Identify which cell holds the provided text, then report its (x, y) central coordinate. 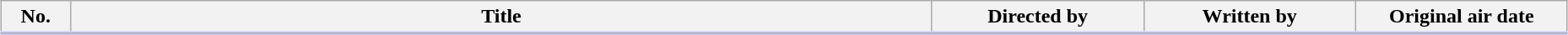
No. (35, 17)
Written by (1249, 17)
Directed by (1038, 17)
Title (501, 17)
Original air date (1462, 17)
